Provide the [X, Y] coordinate of the cell's center where the given text is located.  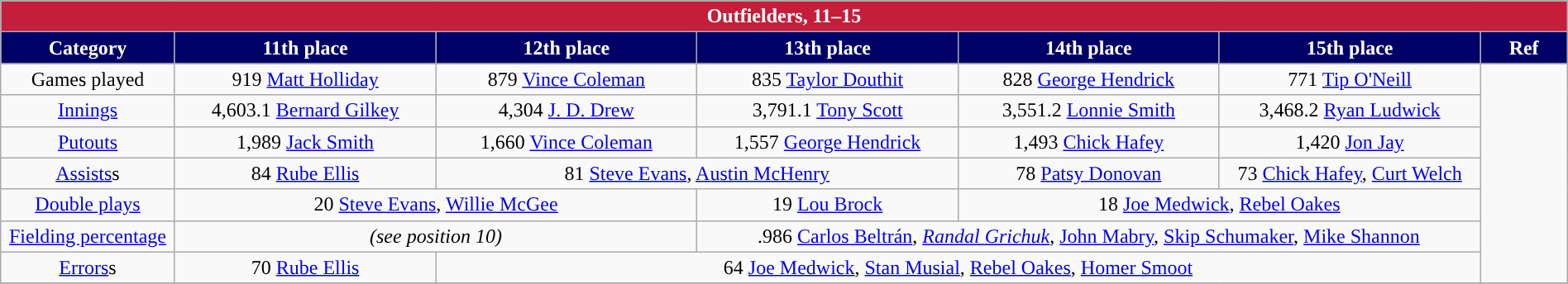
771 Tip O'Neill [1350, 79]
828 George Hendrick [1088, 79]
879 Vince Coleman [566, 79]
Games played [88, 79]
.986 Carlos Beltrán, Randal Grichuk, John Mabry, Skip Schumaker, Mike Shannon [1088, 236]
3,551.2 Lonnie Smith [1088, 111]
1,557 George Hendrick [828, 142]
1,420 Jon Jay [1350, 142]
15th place [1350, 48]
Outfielders, 11–15 [784, 17]
Putouts [88, 142]
84 Rube Ellis [305, 173]
Assistss [88, 173]
Double plays [88, 205]
1,989 Jack Smith [305, 142]
13th place [828, 48]
(see position 10) [436, 236]
Fielding percentage [88, 236]
81 Steve Evans, Austin McHenry [697, 173]
Category [88, 48]
14th place [1088, 48]
919 Matt Holliday [305, 79]
11th place [305, 48]
4,603.1 Bernard Gilkey [305, 111]
1,493 Chick Hafey [1088, 142]
4,304 J. D. Drew [566, 111]
70 Rube Ellis [305, 267]
78 Patsy Donovan [1088, 173]
Innings [88, 111]
73 Chick Hafey, Curt Welch [1350, 173]
3,791.1 Tony Scott [828, 111]
18 Joe Medwick, Rebel Oakes [1219, 205]
19 Lou Brock [828, 205]
3,468.2 Ryan Ludwick [1350, 111]
12th place [566, 48]
Errorss [88, 267]
835 Taylor Douthit [828, 79]
Ref [1523, 48]
64 Joe Medwick, Stan Musial, Rebel Oakes, Homer Smoot [958, 267]
1,660 Vince Coleman [566, 142]
20 Steve Evans, Willie McGee [436, 205]
